Pinpoint the cell where the given text exists, returning its (x, y) midpoint coordinate. 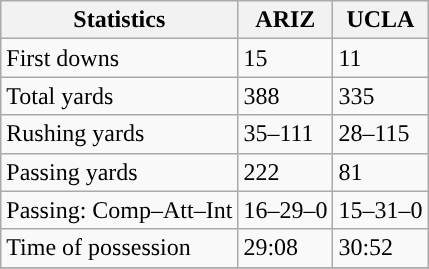
Passing yards (120, 172)
15–31–0 (380, 210)
Statistics (120, 20)
28–115 (380, 134)
388 (286, 96)
UCLA (380, 20)
35–111 (286, 134)
81 (380, 172)
30:52 (380, 248)
Total yards (120, 96)
First downs (120, 58)
Rushing yards (120, 134)
29:08 (286, 248)
11 (380, 58)
Time of possession (120, 248)
ARIZ (286, 20)
Passing: Comp–Att–Int (120, 210)
16–29–0 (286, 210)
335 (380, 96)
222 (286, 172)
15 (286, 58)
